Capture the cell that displays the provided text and extract its (X, Y) central coordinate. 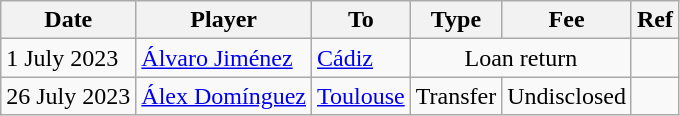
Player (224, 20)
To (362, 20)
Transfer (456, 96)
Toulouse (362, 96)
Cádiz (362, 58)
Fee (567, 20)
Ref (654, 20)
Undisclosed (567, 96)
26 July 2023 (68, 96)
Type (456, 20)
Loan return (520, 58)
Álvaro Jiménez (224, 58)
Álex Domínguez (224, 96)
Date (68, 20)
1 July 2023 (68, 58)
